Capture the cell that displays the provided text and extract its [X, Y] central coordinate. 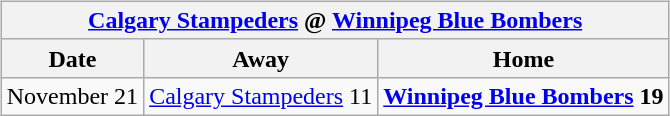
Calgary Stampeders 11 [261, 96]
Date [72, 58]
Home [524, 58]
Calgary Stampeders @ Winnipeg Blue Bombers [335, 20]
November 21 [72, 96]
Winnipeg Blue Bombers 19 [524, 96]
Away [261, 58]
